Determine the [X, Y] coordinate at the center of the cell enclosing the given text.  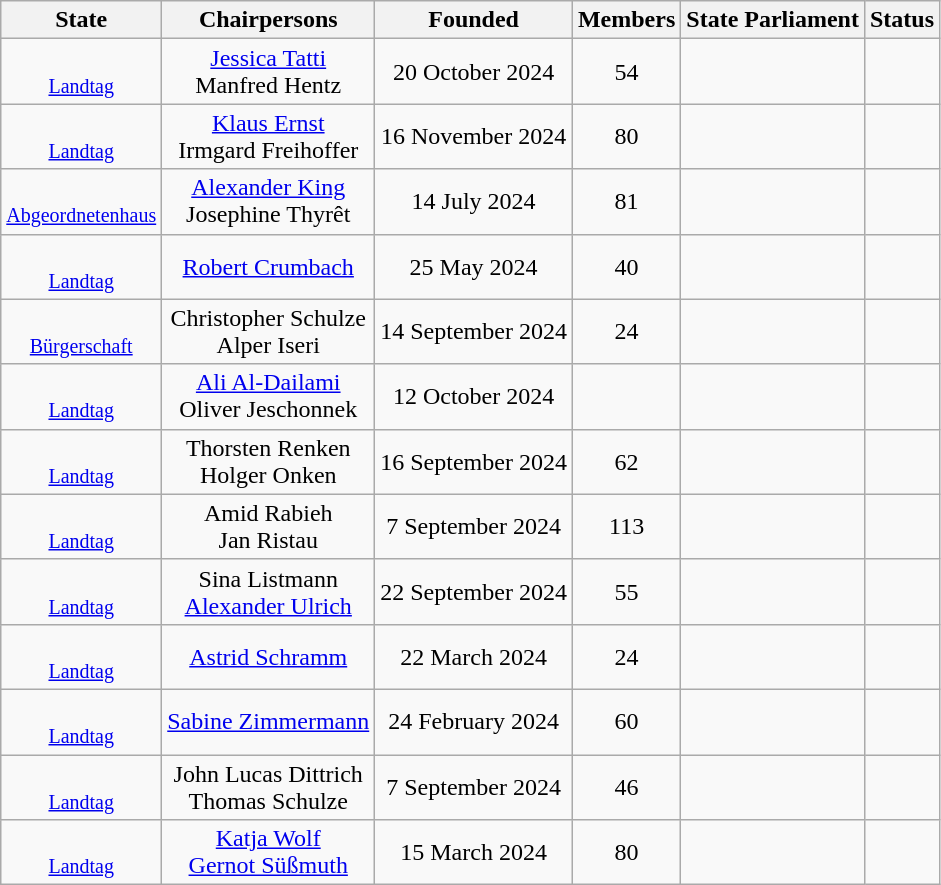
Chairpersons [268, 20]
15 March 2024 [474, 852]
Founded [474, 20]
25 May 2024 [474, 266]
60 [626, 722]
16 September 2024 [474, 462]
14 July 2024 [474, 202]
12 October 2024 [474, 396]
Christopher SchulzeAlper Iseri [268, 332]
Klaus ErnstIrmgard Freihoffer [268, 136]
Alexander KingJosephine Thyrêt [268, 202]
Status [902, 20]
Ali Al-DailamiOliver Jeschonnek [268, 396]
John Lucas DittrichThomas Schulze [268, 786]
20 October 2024 [474, 72]
Katja WolfGernot Süßmuth [268, 852]
81 [626, 202]
62 [626, 462]
Jessica TattiManfred Hentz [268, 72]
113 [626, 526]
Members [626, 20]
Robert Crumbach [268, 266]
22 September 2024 [474, 592]
State [82, 20]
Thorsten RenkenHolger Onken [268, 462]
Sabine Zimmermann [268, 722]
16 November 2024 [474, 136]
14 September 2024 [474, 332]
Sina ListmannAlexander Ulrich [268, 592]
54 [626, 72]
Bürgerschaft [82, 332]
Abgeordnetenhaus [82, 202]
24 February 2024 [474, 722]
Amid RabiehJan Ristau [268, 526]
Astrid Schramm [268, 656]
22 March 2024 [474, 656]
46 [626, 786]
55 [626, 592]
State Parliament [773, 20]
40 [626, 266]
